Find where the given text appears and provide that cell's center as [x, y] coordinate. 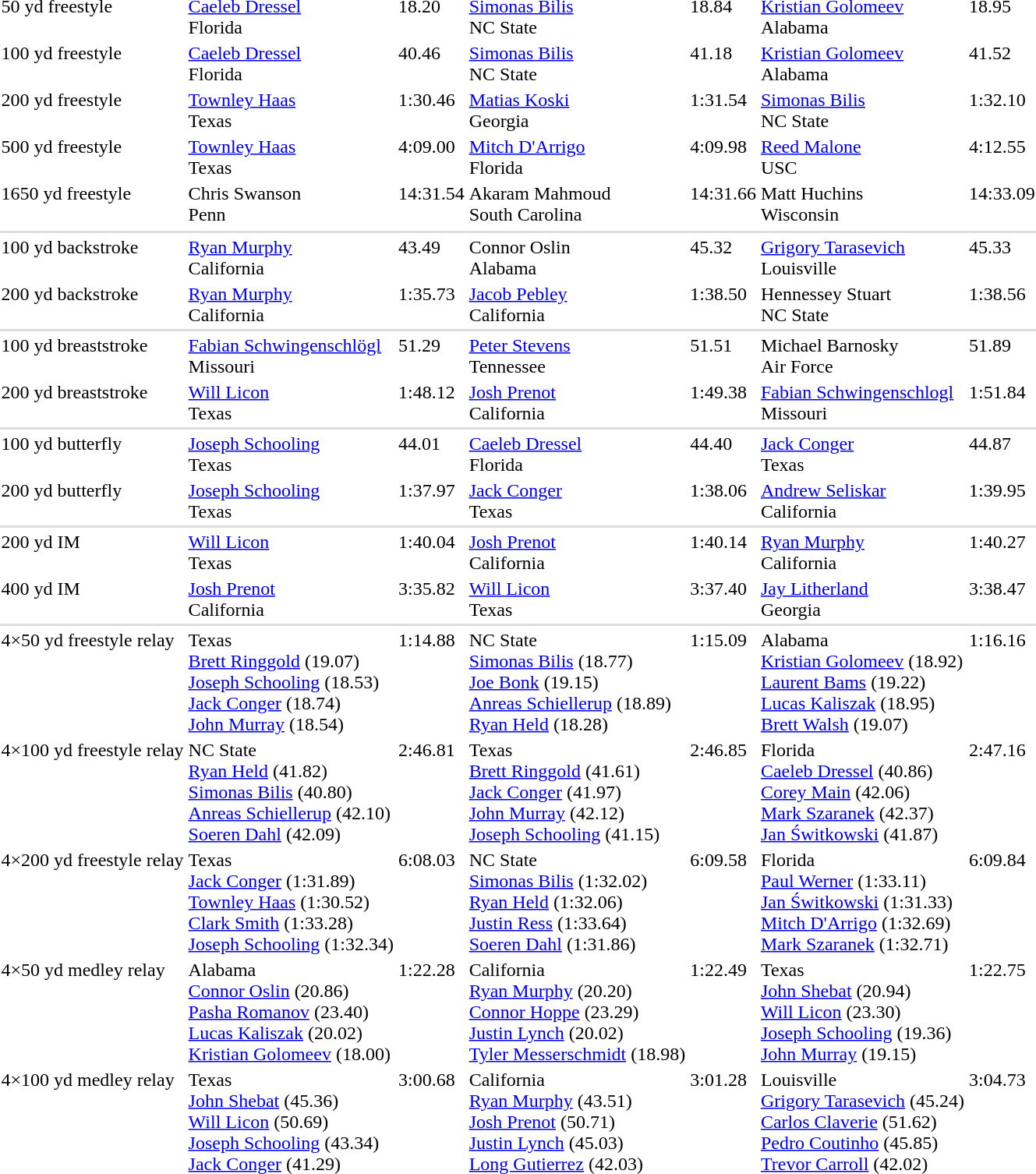
Andrew SeliskarCalifornia [862, 500]
6:08.03 [431, 902]
1:48.12 [431, 402]
FloridaPaul Werner (1:33.11)Jan Świtkowski (1:31.33)Mitch D'Arrigo (1:32.69)Mark Szaranek (1:32.71) [862, 902]
100 yd freestyle [92, 64]
43.49 [431, 257]
TexasJack Conger (1:31.89)Townley Haas (1:30.52)Clark Smith (1:33.28)Joseph Schooling (1:32.34) [291, 902]
1:40.14 [723, 552]
AlabamaConnor Oslin (20.86)Pasha Romanov (23.40)Lucas Kaliszak (20.02)Kristian Golomeev (18.00) [291, 1012]
14:31.66 [723, 204]
1:38.50 [723, 304]
6:09.58 [723, 902]
Connor OslinAlabama [577, 257]
44.40 [723, 454]
1:22.49 [723, 1012]
4×100 yd freestyle relay [92, 792]
1:30.46 [431, 111]
FloridaCaeleb Dressel (40.86)Corey Main (42.06)Mark Szaranek (42.37)Jan Świtkowski (41.87) [862, 792]
TexasBrett Ringgold (19.07)Joseph Schooling (18.53)Jack Conger (18.74)John Murray (18.54) [291, 682]
200 yd IM [92, 552]
Akaram MahmoudSouth Carolina [577, 204]
Peter StevensTennessee [577, 355]
4×50 yd freestyle relay [92, 682]
Fabian SchwingenschloglMissouri [862, 402]
40.46 [431, 64]
4:09.00 [431, 157]
41.18 [723, 64]
TexasBrett Ringgold (41.61)Jack Conger (41.97)John Murray (42.12)Joseph Schooling (41.15) [577, 792]
100 yd breaststroke [92, 355]
Reed Malone USC [862, 157]
45.32 [723, 257]
Grigory TarasevichLouisville [862, 257]
1650 yd freestyle [92, 204]
AlabamaKristian Golomeev (18.92)Laurent Bams (19.22)Lucas Kaliszak (18.95)Brett Walsh (19.07) [862, 682]
4×50 yd medley relay [92, 1012]
200 yd butterfly [92, 500]
Kristian GolomeevAlabama [862, 64]
1:49.38 [723, 402]
CaliforniaRyan Murphy (20.20)Connor Hoppe (23.29)Justin Lynch (20.02)Tyler Messerschmidt (18.98) [577, 1012]
Matias KoskiGeorgia [577, 111]
4×200 yd freestyle relay [92, 902]
1:37.97 [431, 500]
Michael BarnoskyAir Force [862, 355]
200 yd backstroke [92, 304]
1:22.28 [431, 1012]
500 yd freestyle [92, 157]
Matt HuchinsWisconsin [862, 204]
Mitch D'ArrigoFlorida [577, 157]
1:38.06 [723, 500]
Jacob PebleyCalifornia [577, 304]
51.51 [723, 355]
4:09.98 [723, 157]
TexasJohn Shebat (20.94)Will Licon (23.30)Joseph Schooling (19.36)John Murray (19.15) [862, 1012]
Fabian SchwingenschlöglMissouri [291, 355]
1:35.73 [431, 304]
2:46.85 [723, 792]
100 yd butterfly [92, 454]
Jay LitherlandGeorgia [862, 599]
1:31.54 [723, 111]
200 yd breaststroke [92, 402]
2:46.81 [431, 792]
Hennessey StuartNC State [862, 304]
100 yd backstroke [92, 257]
200 yd freestyle [92, 111]
3:37.40 [723, 599]
14:31.54 [431, 204]
NC StateRyan Held (41.82)Simonas Bilis (40.80)Anreas Schiellerup (42.10)Soeren Dahl (42.09) [291, 792]
NC StateSimonas Bilis (1:32.02)Ryan Held (1:32.06)Justin Ress (1:33.64)Soeren Dahl (1:31.86) [577, 902]
1:14.88 [431, 682]
44.01 [431, 454]
3:35.82 [431, 599]
1:40.04 [431, 552]
400 yd IM [92, 599]
1:15.09 [723, 682]
51.29 [431, 355]
NC StateSimonas Bilis (18.77)Joe Bonk (19.15)Anreas Schiellerup (18.89)Ryan Held (18.28) [577, 682]
Chris SwansonPenn [291, 204]
